Determine the [X, Y] coordinate at the center of the cell enclosing the given text.  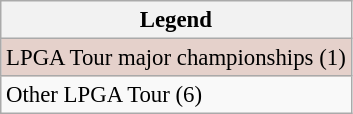
Other LPGA Tour (6) [176, 95]
LPGA Tour major championships (1) [176, 58]
Legend [176, 20]
